Detect which cell encompasses the target text, then output its [X, Y] center coordinate. 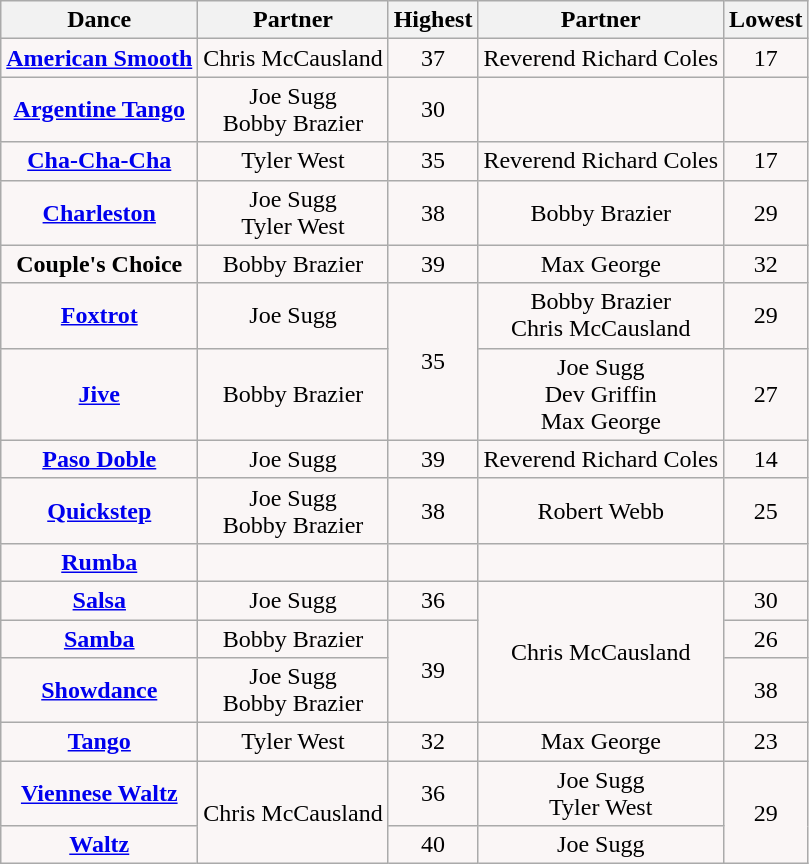
Jive [100, 394]
Foxtrot [100, 316]
Charleston [100, 212]
Paso Doble [100, 459]
Argentine Tango [100, 110]
Joe SuggDev GriffinMax George [601, 394]
Salsa [100, 600]
American Smooth [100, 58]
Viennese Waltz [100, 794]
27 [766, 394]
Cha-Cha-Cha [100, 161]
Lowest [766, 20]
Tango [100, 742]
Couple's Choice [100, 264]
Bobby BrazierChris McCausland [601, 316]
Showdance [100, 690]
Dance [100, 20]
23 [766, 742]
Rumba [100, 562]
37 [433, 58]
Robert Webb [601, 510]
40 [433, 845]
Quickstep [100, 510]
26 [766, 639]
Samba [100, 639]
14 [766, 459]
Waltz [100, 845]
Highest [433, 20]
25 [766, 510]
